Identify which cell holds the provided text, then report its (X, Y) central coordinate. 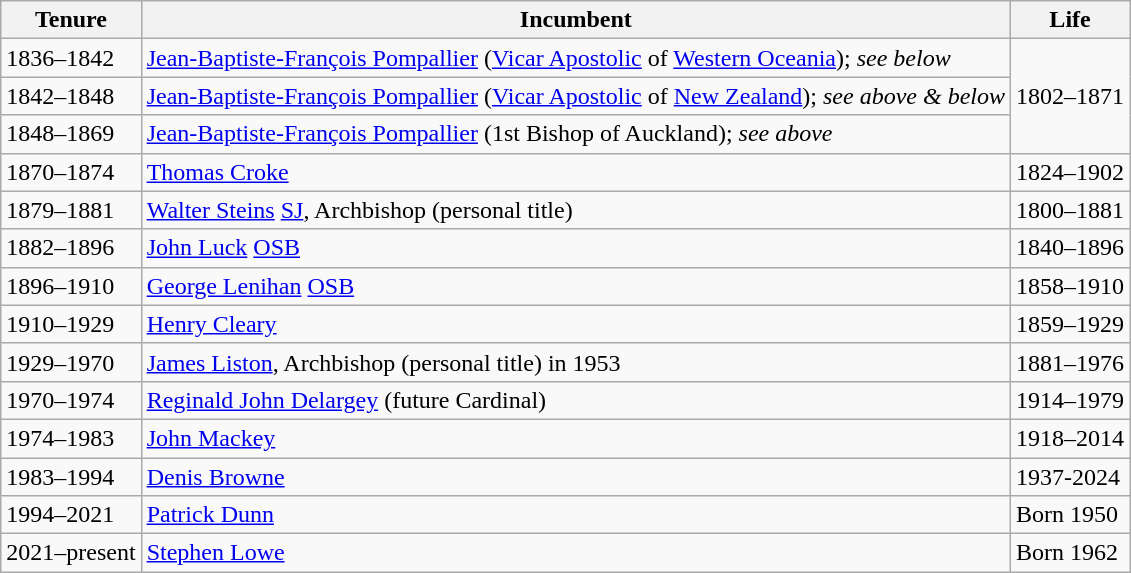
Jean-Baptiste-François Pompallier (Vicar Apostolic of New Zealand); see above & below (576, 96)
1882–1896 (71, 248)
1836–1842 (71, 58)
1914–1979 (1070, 400)
Stephen Lowe (576, 553)
1840–1896 (1070, 248)
2021–present (71, 553)
Life (1070, 20)
1970–1974 (71, 400)
1859–1929 (1070, 324)
1910–1929 (71, 324)
Jean-Baptiste-François Pompallier (1st Bishop of Auckland); see above (576, 134)
1879–1881 (71, 210)
1929–1970 (71, 362)
1937-2024 (1070, 477)
1848–1869 (71, 134)
Thomas Croke (576, 172)
Jean-Baptiste-François Pompallier (Vicar Apostolic of Western Oceania); see below (576, 58)
1896–1910 (71, 286)
1800–1881 (1070, 210)
Tenure (71, 20)
1858–1910 (1070, 286)
1881–1976 (1070, 362)
Born 1950 (1070, 515)
Born 1962 (1070, 553)
1870–1874 (71, 172)
James Liston, Archbishop (personal title) in 1953 (576, 362)
Walter Steins SJ, Archbishop (personal title) (576, 210)
1824–1902 (1070, 172)
Reginald John Delargey (future Cardinal) (576, 400)
1983–1994 (71, 477)
John Mackey (576, 438)
Patrick Dunn (576, 515)
John Luck OSB (576, 248)
1974–1983 (71, 438)
1802–1871 (1070, 96)
1918–2014 (1070, 438)
Denis Browne (576, 477)
Henry Cleary (576, 324)
1994–2021 (71, 515)
1842–1848 (71, 96)
George Lenihan OSB (576, 286)
Incumbent (576, 20)
